Find where the given text appears and provide that cell's center as [x, y] coordinate. 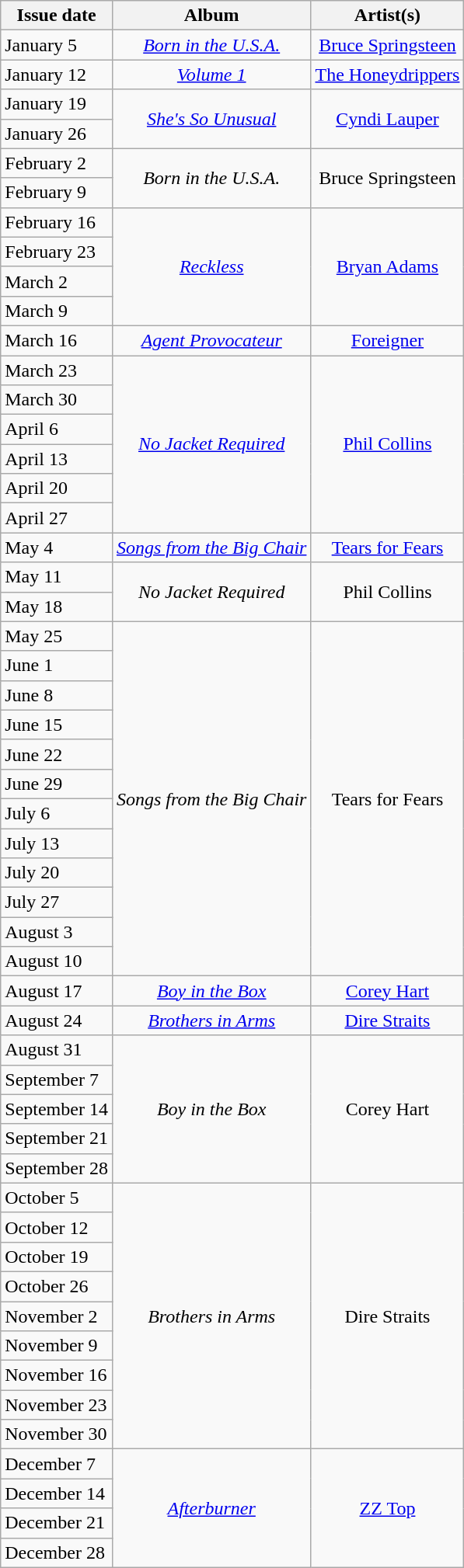
April 27 [57, 518]
September 14 [57, 1109]
August 31 [57, 1050]
February 16 [57, 222]
January 5 [57, 45]
June 8 [57, 695]
June 22 [57, 754]
March 9 [57, 311]
January 19 [57, 104]
September 21 [57, 1139]
February 23 [57, 252]
Volume 1 [211, 75]
August 10 [57, 961]
Issue date [57, 16]
July 20 [57, 873]
The Honeydrippers [387, 75]
February 9 [57, 193]
May 11 [57, 577]
June 29 [57, 784]
March 16 [57, 340]
October 12 [57, 1227]
March 23 [57, 370]
November 16 [57, 1375]
Album [211, 16]
May 4 [57, 548]
January 26 [57, 134]
Agent Provocateur [211, 340]
Foreigner [387, 340]
November 23 [57, 1405]
January 12 [57, 75]
December 14 [57, 1493]
November 30 [57, 1434]
July 27 [57, 902]
Artist(s) [387, 16]
June 15 [57, 725]
She's So Unusual [211, 119]
March 30 [57, 400]
ZZ Top [387, 1508]
May 18 [57, 607]
Afterburner [211, 1508]
October 5 [57, 1198]
Bryan Adams [387, 266]
September 28 [57, 1168]
Cyndi Lauper [387, 119]
August 24 [57, 1020]
November 2 [57, 1316]
July 6 [57, 813]
June 1 [57, 666]
October 26 [57, 1286]
September 7 [57, 1080]
April 13 [57, 459]
April 6 [57, 429]
December 28 [57, 1552]
February 2 [57, 163]
August 3 [57, 932]
August 17 [57, 991]
December 21 [57, 1523]
October 19 [57, 1257]
May 25 [57, 636]
December 7 [57, 1464]
April 20 [57, 488]
Reckless [211, 266]
March 2 [57, 281]
July 13 [57, 843]
November 9 [57, 1346]
